From the cell containing the given text, extract its center point as (x, y) coordinate. 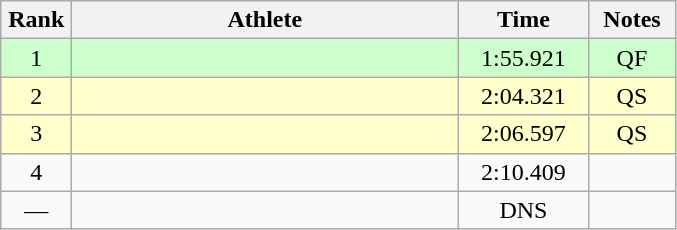
2:10.409 (524, 172)
Athlete (265, 20)
Rank (36, 20)
3 (36, 134)
— (36, 210)
2:04.321 (524, 96)
4 (36, 172)
2:06.597 (524, 134)
1:55.921 (524, 58)
Time (524, 20)
Notes (632, 20)
1 (36, 58)
DNS (524, 210)
2 (36, 96)
QF (632, 58)
